Determine the (x, y) coordinate at the center of the cell enclosing the given text.  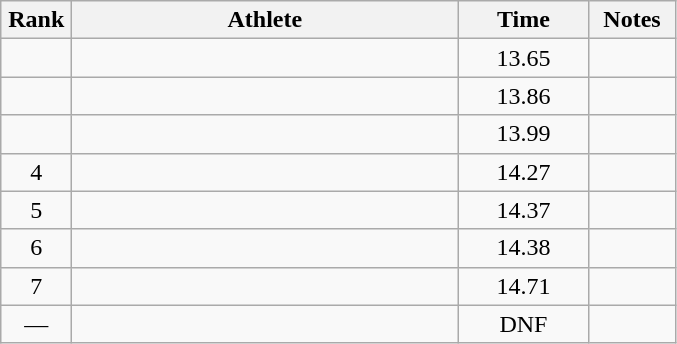
14.37 (524, 210)
14.71 (524, 286)
13.99 (524, 134)
Rank (36, 20)
5 (36, 210)
Athlete (265, 20)
Time (524, 20)
6 (36, 248)
14.27 (524, 172)
13.86 (524, 96)
— (36, 324)
DNF (524, 324)
7 (36, 286)
13.65 (524, 58)
4 (36, 172)
Notes (632, 20)
14.38 (524, 248)
